Provide the [X, Y] coordinate of the cell's center where the given text is located.  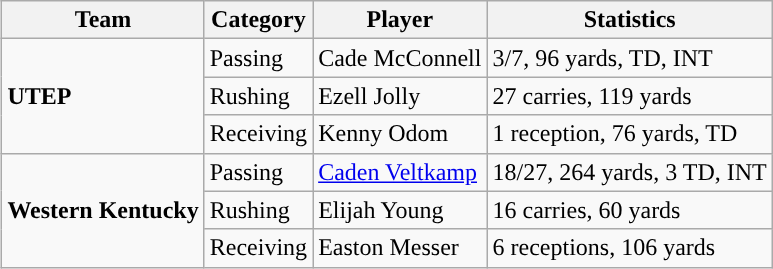
Statistics [630, 20]
Kenny Odom [400, 134]
Cade McConnell [400, 58]
18/27, 264 yards, 3 TD, INT [630, 172]
6 receptions, 106 yards [630, 248]
Player [400, 20]
Team [103, 20]
Western Kentucky [103, 210]
Elijah Young [400, 210]
16 carries, 60 yards [630, 210]
Easton Messer [400, 248]
3/7, 96 yards, TD, INT [630, 58]
Caden Veltkamp [400, 172]
Category [258, 20]
27 carries, 119 yards [630, 96]
UTEP [103, 96]
1 reception, 76 yards, TD [630, 134]
Ezell Jolly [400, 96]
